Find where the given text appears and provide that cell's center as [x, y] coordinate. 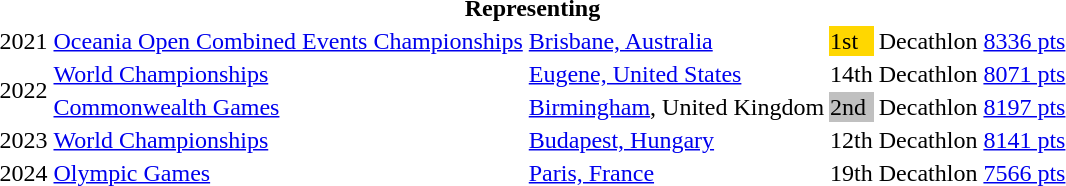
Budapest, Hungary [676, 140]
Eugene, United States [676, 74]
14th [852, 74]
Commonwealth Games [288, 107]
Birmingham, United Kingdom [676, 107]
1st [852, 41]
12th [852, 140]
2nd [852, 107]
Brisbane, Australia [676, 41]
Oceania Open Combined Events Championships [288, 41]
